Output the (x, y) coordinate of the center of the cell containing the given text.  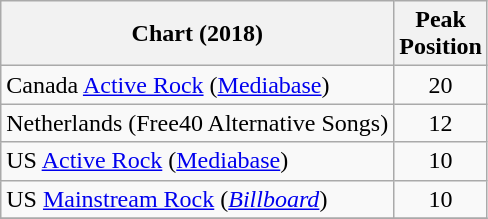
PeakPosition (441, 34)
US Active Rock (Mediabase) (198, 161)
Netherlands (Free40 Alternative Songs) (198, 123)
12 (441, 123)
20 (441, 85)
US Mainstream Rock (Billboard) (198, 199)
Chart (2018) (198, 34)
Canada Active Rock (Mediabase) (198, 85)
